Find where the given text appears and provide that cell's center as (x, y) coordinate. 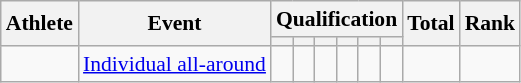
Qualification (336, 19)
Individual all-around (174, 64)
Total (430, 24)
Event (174, 24)
Rank (490, 24)
Athlete (40, 24)
